For the text-containing cell, return its midpoint in (x, y) coordinate format. 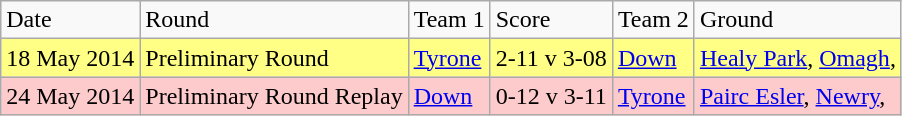
Date (70, 20)
Team 2 (653, 20)
Score (551, 20)
0-12 v 3-11 (551, 96)
Team 1 (449, 20)
Pairc Esler, Newry, (798, 96)
Healy Park, Omagh, (798, 58)
24 May 2014 (70, 96)
18 May 2014 (70, 58)
Round (274, 20)
2-11 v 3-08 (551, 58)
Preliminary Round Replay (274, 96)
Preliminary Round (274, 58)
Ground (798, 20)
